Output the (x, y) coordinate of the center of the cell containing the given text.  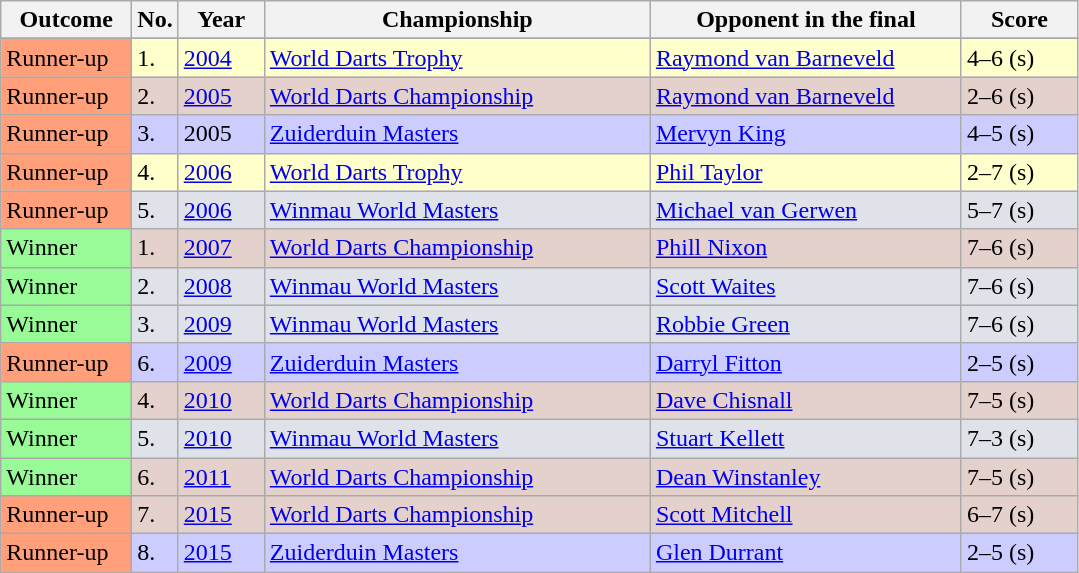
Robbie Green (806, 324)
Dave Chisnall (806, 400)
7–3 (s) (1019, 438)
No. (155, 20)
Outcome (66, 20)
Dean Winstanley (806, 477)
5–7 (s) (1019, 210)
2008 (221, 286)
Scott Mitchell (806, 515)
Stuart Kellett (806, 438)
Opponent in the final (806, 20)
Glen Durrant (806, 553)
8. (155, 553)
2–7 (s) (1019, 172)
Score (1019, 20)
2–6 (s) (1019, 96)
Year (221, 20)
Championship (457, 20)
6–7 (s) (1019, 515)
Scott Waites (806, 286)
Michael van Gerwen (806, 210)
2011 (221, 477)
4–6 (s) (1019, 58)
7. (155, 515)
Phil Taylor (806, 172)
Darryl Fitton (806, 362)
4–5 (s) (1019, 134)
2007 (221, 248)
Phill Nixon (806, 248)
Mervyn King (806, 134)
2004 (221, 58)
